Provide the [x, y] coordinate of the cell's center where the given text is located.  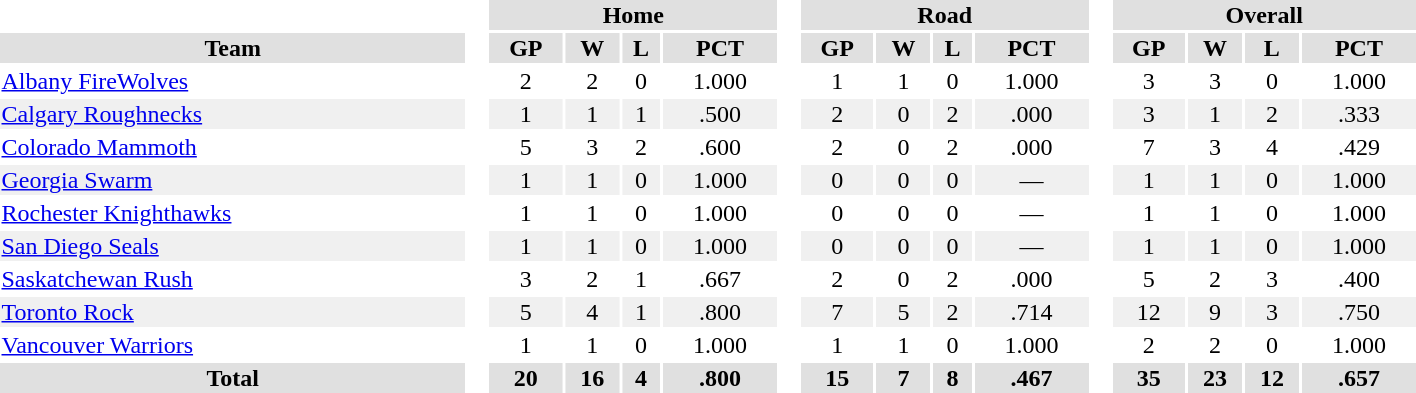
.500 [720, 114]
.667 [720, 279]
Team [233, 48]
23 [1215, 378]
.750 [1359, 312]
Colorado Mammoth [233, 147]
Total [233, 378]
Georgia Swarm [233, 180]
35 [1148, 378]
Home [634, 15]
.429 [1359, 147]
.333 [1359, 114]
Rochester Knighthawks [233, 213]
Calgary Roughnecks [233, 114]
Vancouver Warriors [233, 345]
9 [1215, 312]
Saskatchewan Rush [233, 279]
.657 [1359, 378]
20 [526, 378]
.467 [1031, 378]
15 [838, 378]
8 [953, 378]
Overall [1264, 15]
.714 [1031, 312]
.400 [1359, 279]
Toronto Rock [233, 312]
Road [944, 15]
San Diego Seals [233, 246]
Albany FireWolves [233, 81]
.600 [720, 147]
16 [592, 378]
